For the text-containing cell, return its midpoint in (X, Y) coordinate format. 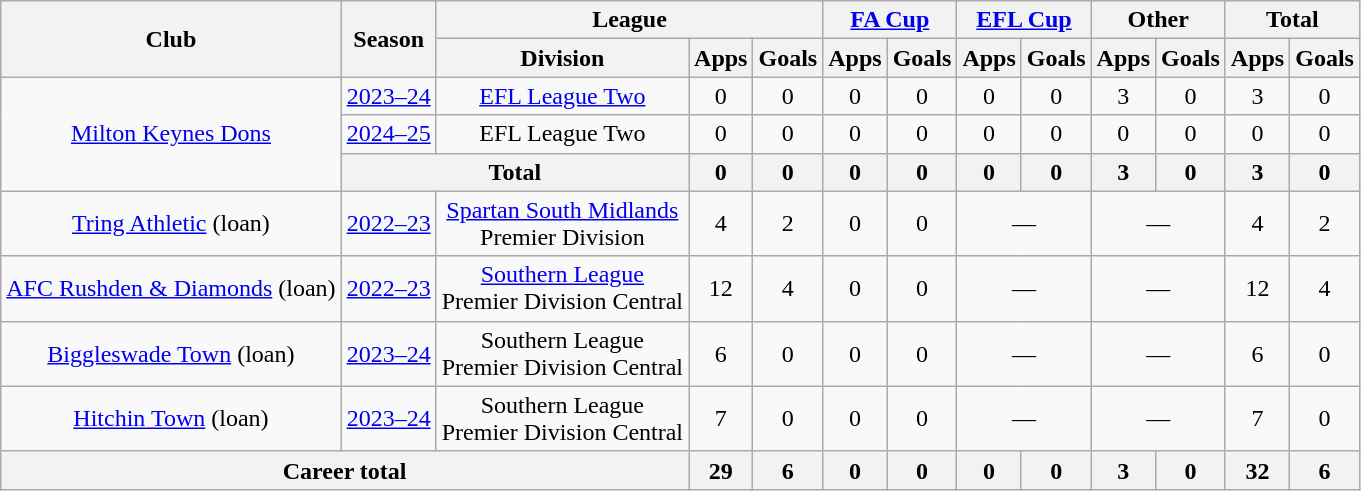
Spartan South MidlandsPremier Division (562, 224)
Division (562, 58)
32 (1257, 470)
29 (721, 470)
EFL Cup (1024, 20)
FA Cup (890, 20)
Milton Keynes Dons (171, 134)
Club (171, 39)
2024–25 (388, 134)
AFC Rushden & Diamonds (loan) (171, 288)
Other (1158, 20)
Season (388, 39)
League (630, 20)
Biggleswade Town (loan) (171, 354)
Tring Athletic (loan) (171, 224)
Hitchin Town (loan) (171, 418)
Career total (345, 470)
